Scan for the cell matching the given text and deliver its [x, y] coordinate at center. 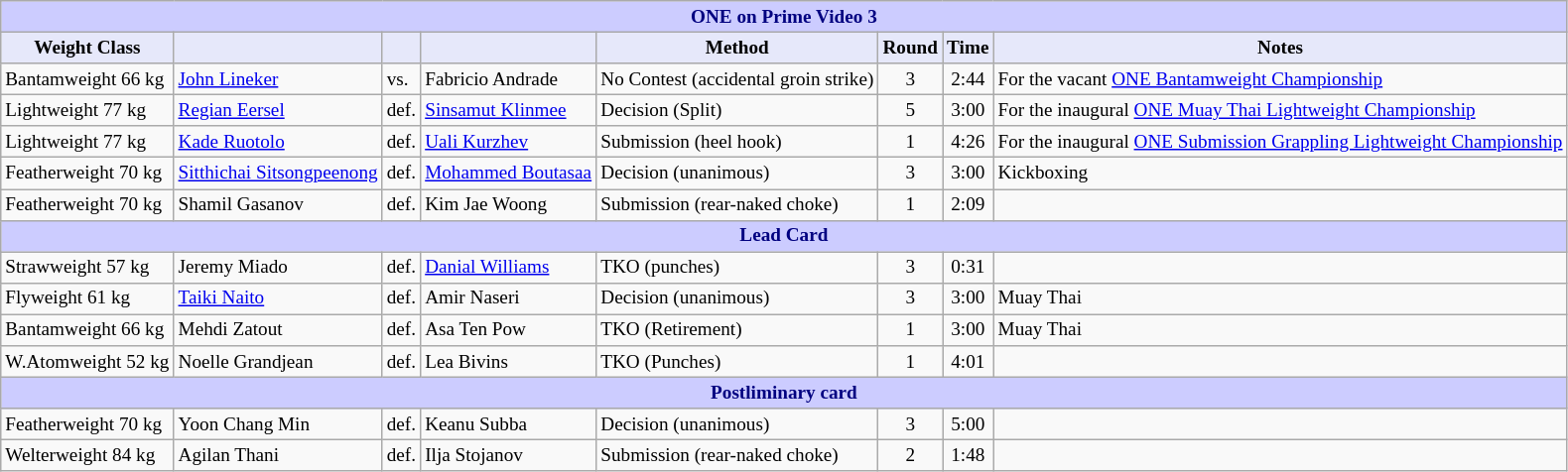
Yoon Chang Min [278, 424]
Lead Card [784, 236]
Postliminary card [784, 393]
Shamil Gasanov [278, 204]
2 [911, 456]
4:01 [969, 362]
TKO (punches) [737, 268]
Amir Naseri [508, 298]
Kim Jae Woong [508, 204]
Decision (Split) [737, 110]
0:31 [969, 268]
Jeremy Miado [278, 268]
Regian Eersel [278, 110]
5:00 [969, 424]
Asa Ten Pow [508, 330]
Welterweight 84 kg [87, 456]
Kickboxing [1280, 174]
Submission (heel hook) [737, 142]
TKO (Retirement) [737, 330]
Keanu Subba [508, 424]
Kade Ruotolo [278, 142]
2:44 [969, 79]
TKO (Punches) [737, 362]
Time [969, 48]
John Lineker [278, 79]
Sitthichai Sitsongpeenong [278, 174]
5 [911, 110]
For the inaugural ONE Submission Grappling Lightweight Championship [1280, 142]
No Contest (accidental groin strike) [737, 79]
Mehdi Zatout [278, 330]
Strawweight 57 kg [87, 268]
Lea Bivins [508, 362]
Fabricio Andrade [508, 79]
Danial Williams [508, 268]
Weight Class [87, 48]
For the vacant ONE Bantamweight Championship [1280, 79]
Ilja Stojanov [508, 456]
Taiki Naito [278, 298]
vs. [401, 79]
1:48 [969, 456]
Round [911, 48]
Mohammed Boutasaa [508, 174]
ONE on Prime Video 3 [784, 17]
W.Atomweight 52 kg [87, 362]
Uali Kurzhev [508, 142]
Notes [1280, 48]
2:09 [969, 204]
Flyweight 61 kg [87, 298]
Sinsamut Klinmee [508, 110]
Noelle Grandjean [278, 362]
For the inaugural ONE Muay Thai Lightweight Championship [1280, 110]
4:26 [969, 142]
Agilan Thani [278, 456]
Method [737, 48]
